Pinpoint the cell where the given text exists, returning its [x, y] midpoint coordinate. 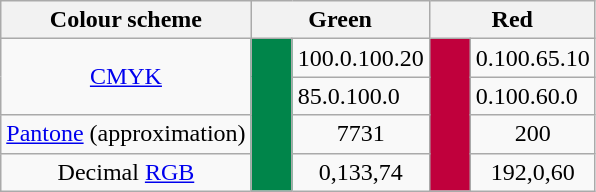
Colour scheme [126, 20]
192,0,60 [532, 172]
0.100.65.10 [532, 58]
Pantone (approximation) [126, 134]
7731 [360, 134]
200 [532, 134]
100.0.100.20 [360, 58]
Green [340, 20]
Red [512, 20]
Decimal RGB [126, 172]
0,133,74 [360, 172]
0.100.60.0 [532, 96]
85.0.100.0 [360, 96]
CMYK [126, 77]
